Scan for the cell matching the given text and deliver its (X, Y) coordinate at center. 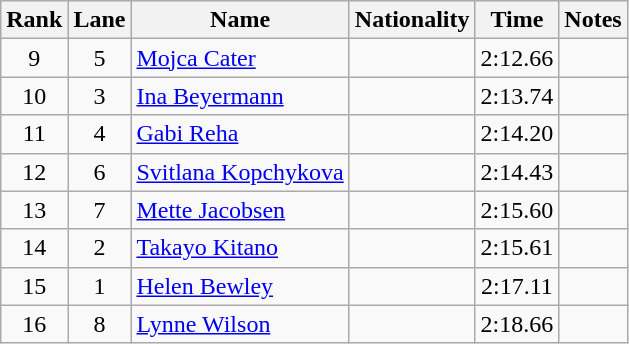
14 (34, 248)
15 (34, 286)
2:18.66 (517, 324)
10 (34, 96)
Time (517, 20)
Ina Beyermann (240, 96)
3 (100, 96)
Rank (34, 20)
Takayo Kitano (240, 248)
Mojca Cater (240, 58)
7 (100, 210)
Notes (593, 20)
2:13.74 (517, 96)
Gabi Reha (240, 134)
Svitlana Kopchykova (240, 172)
2 (100, 248)
5 (100, 58)
2:14.20 (517, 134)
Name (240, 20)
6 (100, 172)
13 (34, 210)
2:14.43 (517, 172)
1 (100, 286)
4 (100, 134)
Nationality (412, 20)
Lynne Wilson (240, 324)
2:15.60 (517, 210)
8 (100, 324)
Lane (100, 20)
2:17.11 (517, 286)
16 (34, 324)
9 (34, 58)
12 (34, 172)
11 (34, 134)
Helen Bewley (240, 286)
Mette Jacobsen (240, 210)
2:15.61 (517, 248)
2:12.66 (517, 58)
